From the cell containing the given text, extract its center point as (x, y) coordinate. 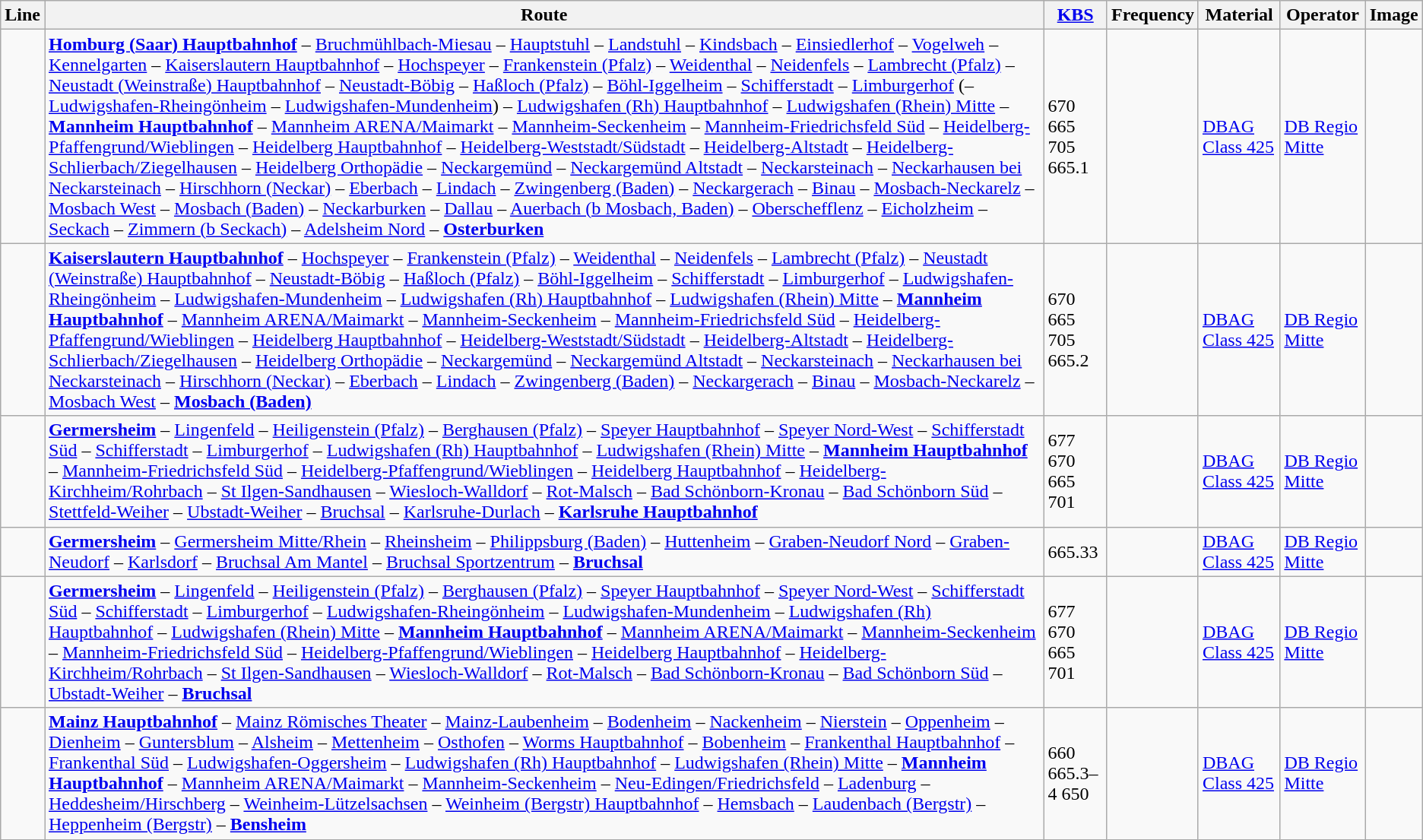
Material (1239, 15)
Operator (1323, 15)
Line (23, 15)
Route (544, 15)
Image (1394, 15)
660665.3–4 650 (1076, 774)
KBS (1076, 15)
670665 705 665.1 (1076, 137)
Frequency (1152, 15)
670665 705 665.2 (1076, 330)
665.33 (1076, 552)
